Extract the (X, Y) coordinate from the center of the cell holding the provided text.  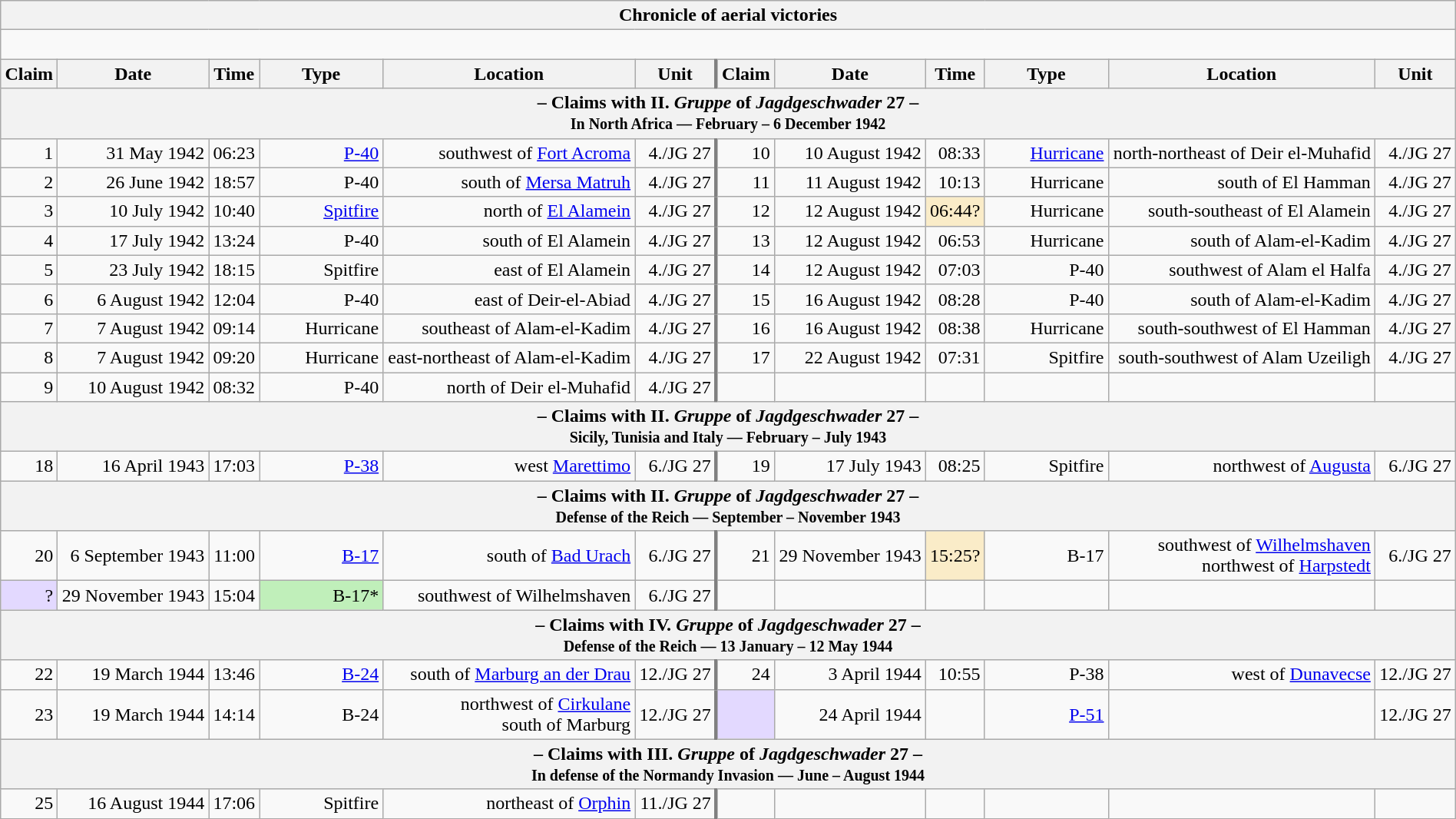
south of Marburg an der Drau (509, 675)
south of El Hamman (1241, 182)
18:57 (234, 182)
24 April 1944 (849, 715)
7 (29, 328)
north of Deir el-Muhafid (509, 386)
northeast of Orphin (509, 804)
east-northeast of Alam-el-Kadim (509, 357)
1 (29, 153)
west of Dunavecse (1241, 675)
southwest of Fort Acroma (509, 153)
10:13 (955, 182)
13 (745, 240)
07:31 (955, 357)
6 September 1943 (134, 556)
18:15 (234, 270)
2 (29, 182)
14 (745, 270)
9 (29, 386)
08:32 (234, 386)
11./JG 27 (676, 804)
southwest of Wilhelmshaven northwest of Harpstedt (1241, 556)
B-17* (321, 595)
north of El Alamein (509, 211)
– Claims with II. Gruppe of Jagdgeschwader 27 –Defense of the Reich — September – November 1943 (728, 506)
24 (745, 675)
northwest of Cirkulanesouth of Marburg (509, 715)
12 (745, 211)
22 August 1942 (849, 357)
08:25 (955, 466)
17 July 1942 (134, 240)
– Claims with II. Gruppe of Jagdgeschwader 27 –Sicily, Tunisia and Italy — February – July 1943 (728, 427)
3 (29, 211)
31 May 1942 (134, 153)
– Claims with II. Gruppe of Jagdgeschwader 27 –In North Africa — February – 6 December 1942 (728, 114)
north-northeast of Deir el-Muhafid (1241, 153)
13:24 (234, 240)
south-southwest of El Hamman (1241, 328)
8 (29, 357)
26 June 1942 (134, 182)
5 (29, 270)
15:04 (234, 595)
09:20 (234, 357)
10:55 (955, 675)
17 (745, 357)
06:53 (955, 240)
? (29, 595)
15:25? (955, 556)
08:33 (955, 153)
P-51 (1046, 715)
6 (29, 299)
10:40 (234, 211)
16 August 1944 (134, 804)
13:46 (234, 675)
08:38 (955, 328)
southeast of Alam-el-Kadim (509, 328)
06:44? (955, 211)
east of El Alamein (509, 270)
south of Bad Urach (509, 556)
09:14 (234, 328)
3 April 1944 (849, 675)
southwest of Alam el Halfa (1241, 270)
23 July 1942 (134, 270)
4 (29, 240)
25 (29, 804)
11 August 1942 (849, 182)
west Marettimo (509, 466)
northwest of Augusta (1241, 466)
east of Deir-el-Abiad (509, 299)
10 July 1942 (134, 211)
south-southwest of Alam Uzeiligh (1241, 357)
17:03 (234, 466)
south of Mersa Matruh (509, 182)
14:14 (234, 715)
21 (745, 556)
– Claims with III. Gruppe of Jagdgeschwader 27 –In defense of the Normandy Invasion — June – August 1944 (728, 764)
16 April 1943 (134, 466)
08:28 (955, 299)
20 (29, 556)
06:23 (234, 153)
18 (29, 466)
17 July 1943 (849, 466)
15 (745, 299)
– Claims with IV. Gruppe of Jagdgeschwader 27 –Defense of the Reich — 13 January – 12 May 1944 (728, 635)
23 (29, 715)
07:03 (955, 270)
12:04 (234, 299)
Chronicle of aerial victories (728, 15)
southwest of Wilhelmshaven (509, 595)
22 (29, 675)
6 August 1942 (134, 299)
11:00 (234, 556)
south of El Alamein (509, 240)
19 (745, 466)
south-southeast of El Alamein (1241, 211)
10 (745, 153)
17:06 (234, 804)
16 (745, 328)
11 (745, 182)
